Capture the cell that displays the provided text and extract its (x, y) central coordinate. 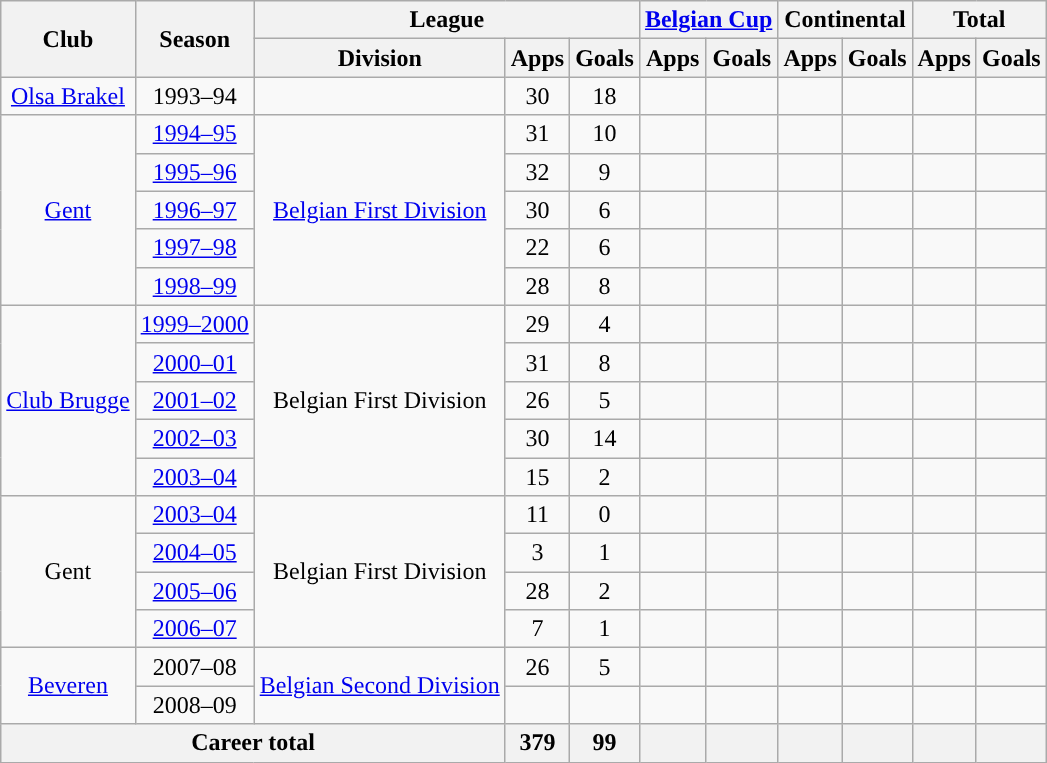
Belgian Second Division (380, 686)
Total (979, 20)
2005–06 (194, 591)
1994–95 (194, 134)
2008–09 (194, 705)
1996–97 (194, 210)
379 (537, 743)
15 (537, 477)
2000–01 (194, 362)
10 (605, 134)
2007–08 (194, 667)
2006–07 (194, 629)
2002–03 (194, 438)
7 (537, 629)
29 (537, 324)
0 (605, 515)
Club Brugge (68, 400)
1995–96 (194, 172)
Career total (253, 743)
1999–2000 (194, 324)
18 (605, 96)
32 (537, 172)
2001–02 (194, 400)
99 (605, 743)
9 (605, 172)
3 (537, 553)
Olsa Brakel (68, 96)
4 (605, 324)
1997–98 (194, 248)
2004–05 (194, 553)
League (446, 20)
Club (68, 39)
Season (194, 39)
Beveren (68, 686)
1993–94 (194, 96)
Belgian Cup (708, 20)
22 (537, 248)
Division (380, 58)
14 (605, 438)
Continental (845, 20)
11 (537, 515)
1998–99 (194, 286)
